Search for the cell housing the specified text and yield its (X, Y) center coordinate. 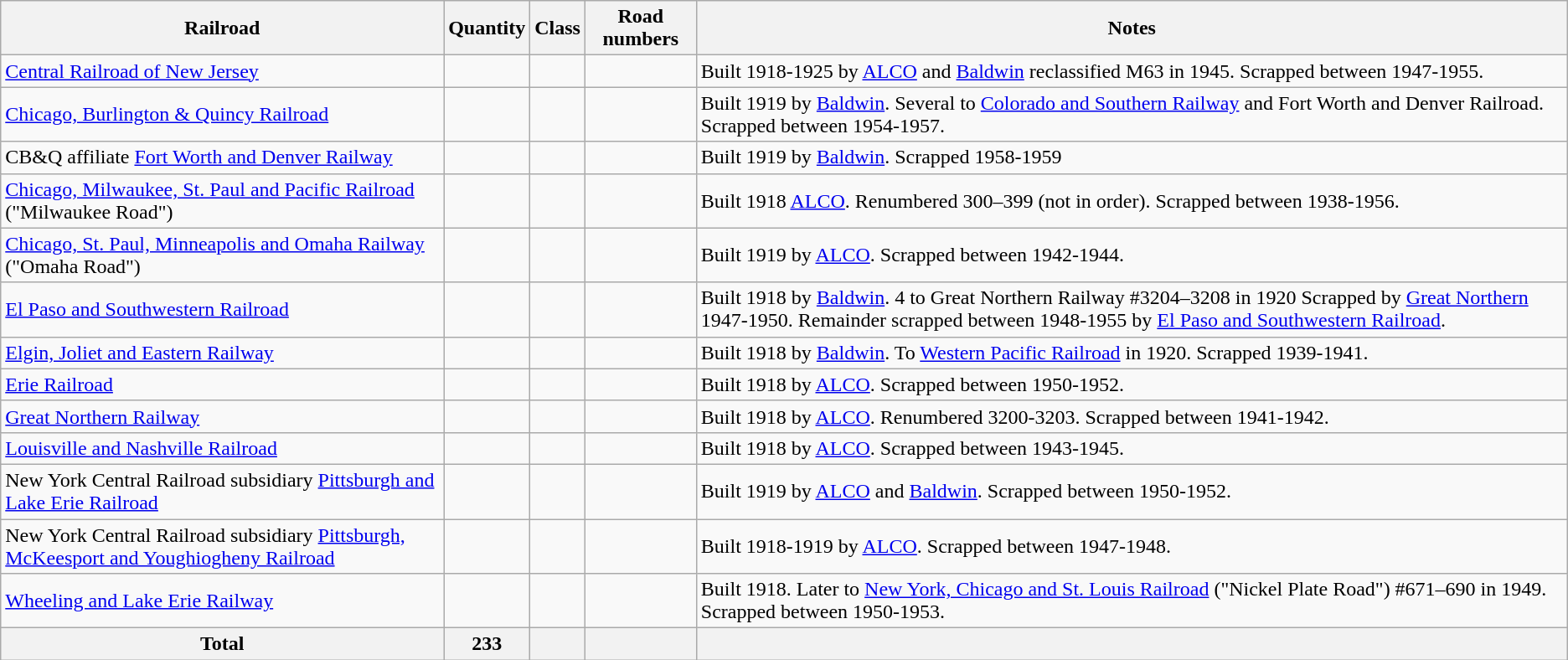
Elgin, Joliet and Eastern Railway (223, 353)
New York Central Railroad subsidiary Pittsburgh, McKeesport and Youghiogheny Railroad (223, 546)
Built 1919 by Baldwin. Scrapped 1958-1959 (1132, 157)
Built 1918 ALCO. Renumbered 300–399 (not in order). Scrapped between 1938-1956. (1132, 201)
Chicago, Milwaukee, St. Paul and Pacific Railroad ("Milwaukee Road") (223, 201)
Built 1919 by Baldwin. Several to Colorado and Southern Railway and Fort Worth and Denver Railroad. Scrapped between 1954-1957. (1132, 114)
Erie Railroad (223, 384)
Built 1918. Later to New York, Chicago and St. Louis Railroad ("Nickel Plate Road") #671–690 in 1949. Scrapped between 1950-1953. (1132, 601)
El Paso and Southwestern Railroad (223, 310)
Chicago, Burlington & Quincy Railroad (223, 114)
Built 1919 by ALCO and Baldwin. Scrapped between 1950-1952. (1132, 491)
Central Railroad of New Jersey (223, 71)
Built 1918-1925 by ALCO and Baldwin reclassified M63 in 1945. Scrapped between 1947-1955. (1132, 71)
Notes (1132, 28)
Built 1918 by ALCO. Scrapped between 1950-1952. (1132, 384)
CB&Q affiliate Fort Worth and Denver Railway (223, 157)
Quantity (487, 28)
Built 1918 by Baldwin. To Western Pacific Railroad in 1920. Scrapped 1939-1941. (1132, 353)
Built 1918-1919 by ALCO. Scrapped between 1947-1948. (1132, 546)
Louisville and Nashville Railroad (223, 448)
Road numbers (640, 28)
Chicago, St. Paul, Minneapolis and Omaha Railway ("Omaha Road") (223, 255)
Built 1918 by ALCO. Scrapped between 1943-1945. (1132, 448)
Built 1919 by ALCO. Scrapped between 1942-1944. (1132, 255)
Built 1918 by ALCO. Renumbered 3200-3203. Scrapped between 1941-1942. (1132, 416)
New York Central Railroad subsidiary Pittsburgh and Lake Erie Railroad (223, 491)
Wheeling and Lake Erie Railway (223, 601)
Class (558, 28)
233 (487, 644)
Total (223, 644)
Great Northern Railway (223, 416)
Railroad (223, 28)
